Find where the given text appears and provide that cell's center as [X, Y] coordinate. 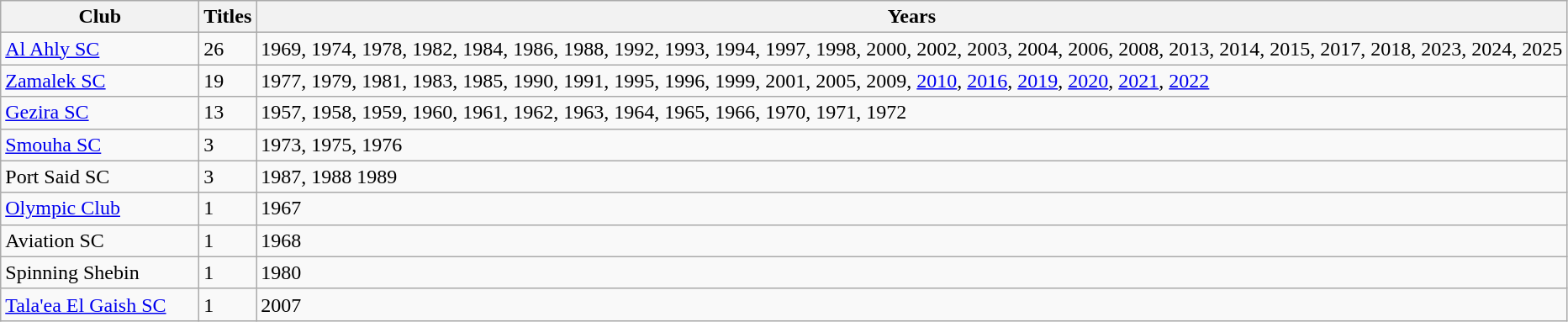
Gezira SC [100, 113]
Port Said SC [100, 177]
Club [100, 17]
1980 [911, 272]
Olympic Club [100, 209]
1987, 1988 1989 [911, 177]
1967 [911, 209]
Smouha SC [100, 145]
1977, 1979, 1981, 1983, 1985, 1990, 1991, 1995, 1996, 1999, 2001, 2005, 2009, 2010, 2016, 2019, 2020, 2021, 2022 [911, 81]
1968 [911, 240]
2007 [911, 304]
1973, 1975, 1976 [911, 145]
Al Ahly SC [100, 49]
19 [228, 81]
Tala'ea El Gaish SC [100, 304]
1957, 1958, 1959, 1960, 1961, 1962, 1963, 1964, 1965, 1966, 1970, 1971, 1972 [911, 113]
Spinning Shebin [100, 272]
Aviation SC [100, 240]
Years [911, 17]
13 [228, 113]
26 [228, 49]
Titles [228, 17]
Zamalek SC [100, 81]
